Extract the (x, y) coordinate from the center of the cell holding the provided text.  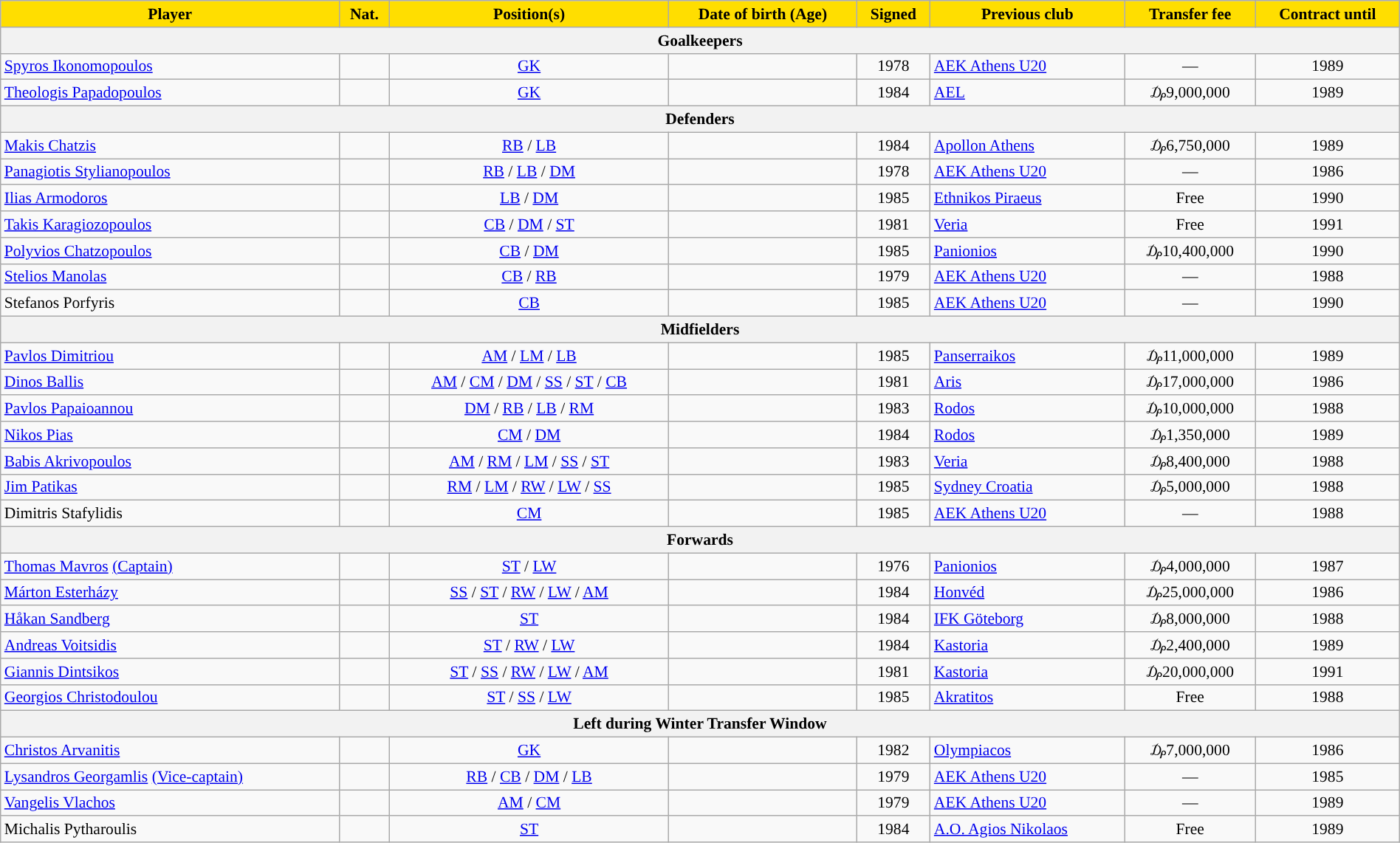
LB / DM (529, 199)
Aris (1028, 382)
Transfer fee (1190, 14)
Babis Akrivopoulos (170, 461)
Midfielders (700, 330)
CM / DM (529, 435)
Olympiacos (1028, 751)
Goalkeepers (700, 41)
Andreas Voitsidis (170, 645)
Lysandros Georgamlis (Vice-captain) (170, 777)
CB / RB (529, 277)
Defenders (700, 120)
Spyros Ikonomopoulos (170, 66)
Christos Arvanitis (170, 751)
Ethnikos Piraeus (1028, 199)
ST / SS / LW (529, 698)
Nat. (365, 14)
Pavlos Dimitriou (170, 356)
ST / SS / RW / LW / AM (529, 672)
RM / LM / RW / LW / SS (529, 487)
Thomas Mavros (Captain) (170, 566)
Georgios Christodoulou (170, 698)
ST / RW / LW (529, 645)
₯7,000,000 (1190, 751)
AM / CM (529, 803)
AM / CM / DM / SS / ST / CB (529, 382)
Panserraikos (1028, 356)
Håkan Sandberg (170, 619)
Apollon Athens (1028, 145)
₯11,000,000 (1190, 356)
₯2,400,000 (1190, 645)
Contract until (1328, 14)
RB / CB / DM / LB (529, 777)
Date of birth (Age) (763, 14)
Giannis Dintsikos (170, 672)
Akratitos (1028, 698)
Stelios Manolas (170, 277)
AM / RM / LM / SS / ST (529, 461)
RB / LB / DM (529, 172)
Takis Karagiozopoulos (170, 224)
Vangelis Vlachos (170, 803)
Jim Patikas (170, 487)
Pavlos Papaioannou (170, 409)
₯17,000,000 (1190, 382)
A.O. Agios Nikolaos (1028, 830)
Stefanos Porfyris (170, 303)
Michalis Pytharoulis (170, 830)
DM / RB / LB / RM (529, 409)
1976 (893, 566)
Honvéd (1028, 593)
₯5,000,000 (1190, 487)
₯20,000,000 (1190, 672)
Player (170, 14)
₯9,000,000 (1190, 93)
SS / ST / RW / LW / AM (529, 593)
ST / LW (529, 566)
AM / LM / LB (529, 356)
RB / LB (529, 145)
Nikos Pias (170, 435)
₯10,400,000 (1190, 251)
Dimitris Stafylidis (170, 514)
Ilias Armodoros (170, 199)
CM (529, 514)
Previous club (1028, 14)
IFK Göteborg (1028, 619)
Márton Esterházy (170, 593)
1982 (893, 751)
₯1,350,000 (1190, 435)
Theologis Papadopoulos (170, 93)
AEL (1028, 93)
Sydney Croatia (1028, 487)
₯8,000,000 (1190, 619)
₯6,750,000 (1190, 145)
₯10,000,000 (1190, 409)
1987 (1328, 566)
Panagiotis Stylianopoulos (170, 172)
Makis Chatzis (170, 145)
CB / DM (529, 251)
Polyvios Chatzopoulos (170, 251)
Signed (893, 14)
₯8,400,000 (1190, 461)
Position(s) (529, 14)
CB (529, 303)
Left during Winter Transfer Window (700, 724)
Dinos Ballis (170, 382)
₯4,000,000 (1190, 566)
₯25,000,000 (1190, 593)
Forwards (700, 540)
CB / DM / ST (529, 224)
